Pinpoint the cell where the given text exists, returning its (x, y) midpoint coordinate. 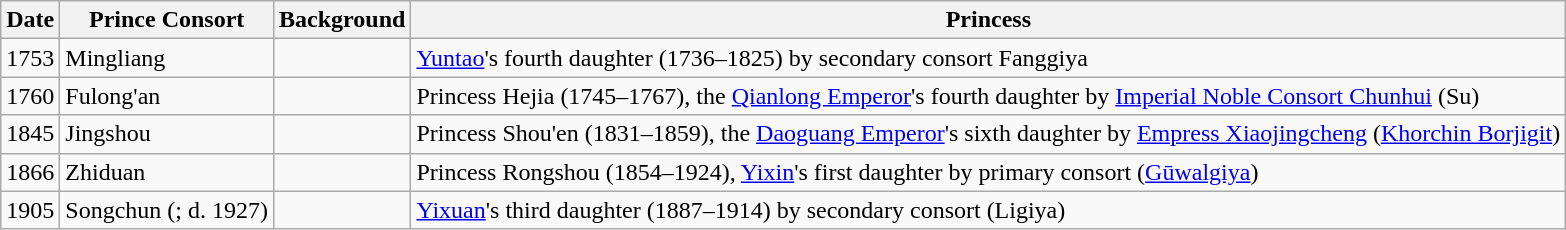
Princess Shou'en (1831–1859), the Daoguang Emperor's sixth daughter by Empress Xiaojingcheng (Khorchin Borjigit) (988, 134)
1753 (30, 58)
Mingliang (167, 58)
Jingshou (167, 134)
Princess Hejia (1745–1767), the Qianlong Emperor's fourth daughter by Imperial Noble Consort Chunhui (Su) (988, 96)
Yuntao's fourth daughter (1736–1825) by secondary consort Fanggiya (988, 58)
1866 (30, 172)
Songchun (; d. 1927) (167, 210)
1760 (30, 96)
Zhiduan (167, 172)
Fulong'an (167, 96)
Date (30, 20)
Princess Rongshou (1854–1924), Yixin's first daughter by primary consort (Gūwalgiya) (988, 172)
1845 (30, 134)
Princess (988, 20)
Background (342, 20)
Yixuan's third daughter (1887–1914) by secondary consort (Ligiya) (988, 210)
1905 (30, 210)
Prince Consort (167, 20)
